Output the (X, Y) coordinate of the center of the cell containing the given text.  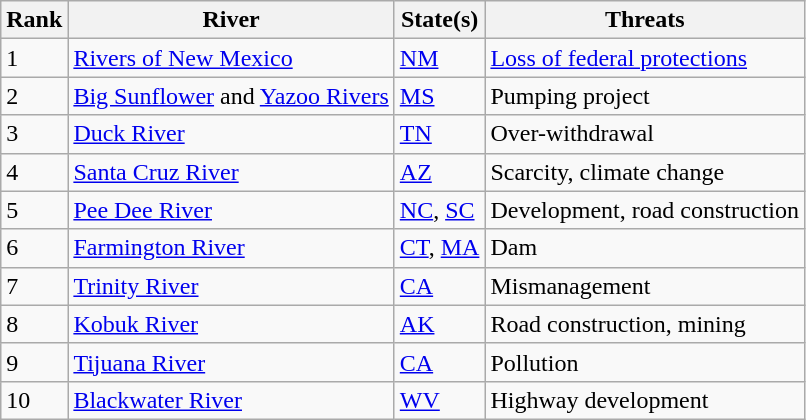
Over-withdrawal (645, 134)
Farmington River (231, 248)
1 (34, 58)
Loss of federal protections (645, 58)
NC, SC (440, 210)
Development, road construction (645, 210)
5 (34, 210)
Pumping project (645, 96)
6 (34, 248)
Big Sunflower and Yazoo Rivers (231, 96)
Threats (645, 20)
Scarcity, climate change (645, 172)
Duck River (231, 134)
Rivers of New Mexico (231, 58)
Pollution (645, 362)
Mismanagement (645, 286)
WV (440, 400)
AZ (440, 172)
10 (34, 400)
State(s) (440, 20)
CT, MA (440, 248)
2 (34, 96)
Road construction, mining (645, 324)
Blackwater River (231, 400)
3 (34, 134)
Kobuk River (231, 324)
Pee Dee River (231, 210)
NM (440, 58)
Tijuana River (231, 362)
Highway development (645, 400)
Rank (34, 20)
Trinity River (231, 286)
7 (34, 286)
TN (440, 134)
Santa Cruz River (231, 172)
Dam (645, 248)
4 (34, 172)
8 (34, 324)
MS (440, 96)
River (231, 20)
AK (440, 324)
9 (34, 362)
